Pinpoint the cell where the given text exists, returning its (X, Y) midpoint coordinate. 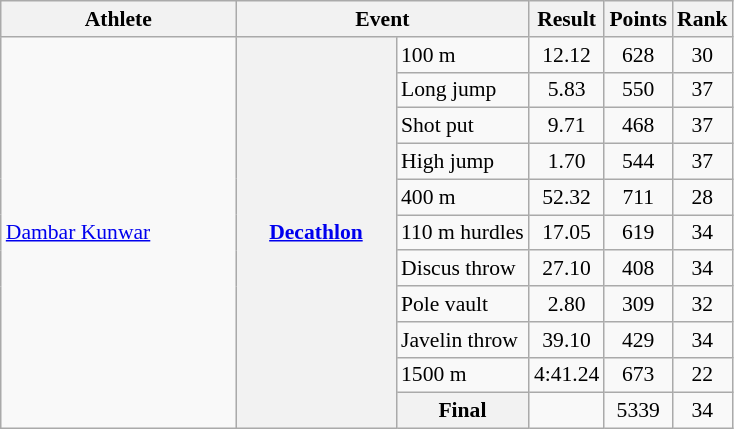
Points (638, 19)
Decathlon (316, 233)
544 (638, 162)
28 (702, 197)
Event (382, 19)
Result (566, 19)
5.83 (566, 90)
429 (638, 340)
Long jump (462, 90)
Discus throw (462, 269)
Javelin throw (462, 340)
Dambar Kunwar (118, 233)
30 (702, 55)
Final (462, 411)
12.12 (566, 55)
2.80 (566, 304)
39.10 (566, 340)
619 (638, 233)
309 (638, 304)
Rank (702, 19)
4:41.24 (566, 375)
17.05 (566, 233)
1500 m (462, 375)
9.71 (566, 126)
High jump (462, 162)
5339 (638, 411)
110 m hurdles (462, 233)
27.10 (566, 269)
468 (638, 126)
400 m (462, 197)
32 (702, 304)
100 m (462, 55)
22 (702, 375)
628 (638, 55)
Athlete (118, 19)
550 (638, 90)
Pole vault (462, 304)
408 (638, 269)
1.70 (566, 162)
52.32 (566, 197)
711 (638, 197)
Shot put (462, 126)
673 (638, 375)
